Capture the cell that displays the provided text and extract its (x, y) central coordinate. 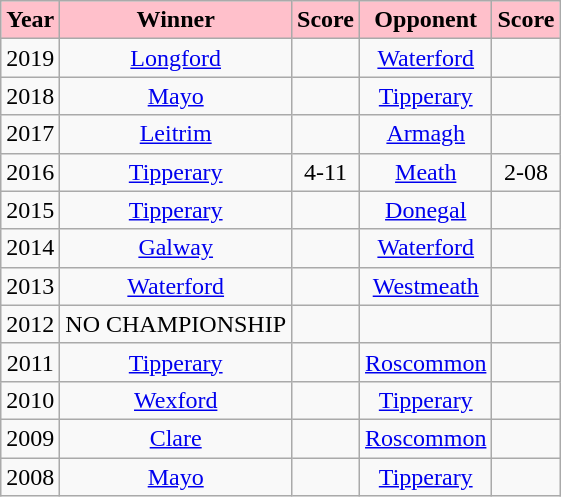
2011 (30, 362)
NO CHAMPIONSHIP (176, 324)
2-08 (526, 172)
Galway (176, 248)
Clare (176, 438)
2015 (30, 210)
2014 (30, 248)
Armagh (426, 134)
2018 (30, 96)
Leitrim (176, 134)
2008 (30, 477)
Wexford (176, 400)
2013 (30, 286)
2010 (30, 400)
2009 (30, 438)
Westmeath (426, 286)
2017 (30, 134)
Longford (176, 58)
4-11 (326, 172)
Donegal (426, 210)
Opponent (426, 20)
2019 (30, 58)
Year (30, 20)
Winner (176, 20)
Meath (426, 172)
2012 (30, 324)
2016 (30, 172)
